Search for the cell housing the specified text and yield its [X, Y] center coordinate. 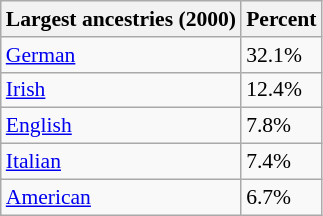
Percent [281, 19]
Italian [121, 162]
6.7% [281, 197]
Largest ancestries (2000) [121, 19]
7.4% [281, 162]
7.8% [281, 126]
English [121, 126]
12.4% [281, 90]
American [121, 197]
Irish [121, 90]
German [121, 55]
32.1% [281, 55]
